Determine the [X, Y] coordinate at the center of the cell enclosing the given text.  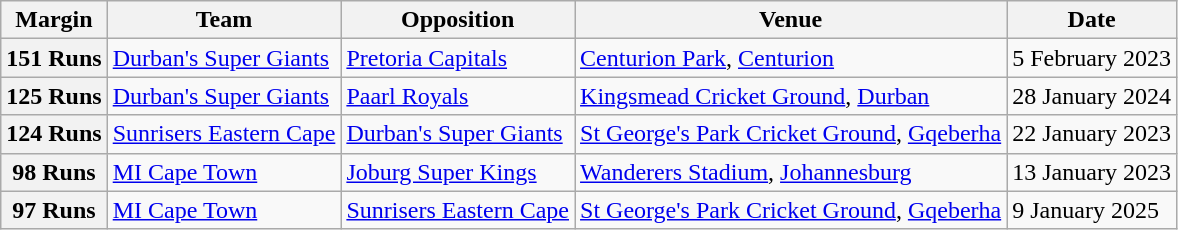
Pretoria Capitals [458, 58]
5 February 2023 [1092, 58]
Team [224, 20]
9 January 2025 [1092, 210]
Wanderers Stadium, Johannesburg [791, 172]
151 Runs [54, 58]
Centurion Park, Centurion [791, 58]
Kingsmead Cricket Ground, Durban [791, 96]
Date [1092, 20]
Venue [791, 20]
Paarl Royals [458, 96]
28 January 2024 [1092, 96]
22 January 2023 [1092, 134]
97 Runs [54, 210]
13 January 2023 [1092, 172]
98 Runs [54, 172]
Opposition [458, 20]
Joburg Super Kings [458, 172]
124 Runs [54, 134]
Margin [54, 20]
125 Runs [54, 96]
